Determine the [x, y] coordinate at the center of the cell enclosing the given text.  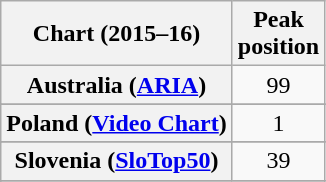
1 [278, 123]
Chart (2015–16) [117, 34]
Slovenia (SloTop50) [117, 161]
Poland (Video Chart) [117, 123]
99 [278, 85]
Australia (ARIA) [117, 85]
39 [278, 161]
Peakposition [278, 34]
